Return [x, y] of the center of cell containing provided text 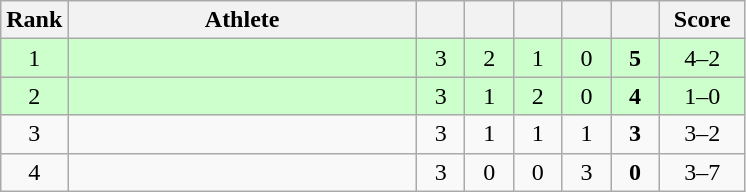
Score [702, 20]
Rank [34, 20]
1–0 [702, 96]
3–2 [702, 134]
3–7 [702, 172]
5 [636, 58]
4–2 [702, 58]
Athlete [242, 20]
